Detect which cell encompasses the target text, then output its (X, Y) center coordinate. 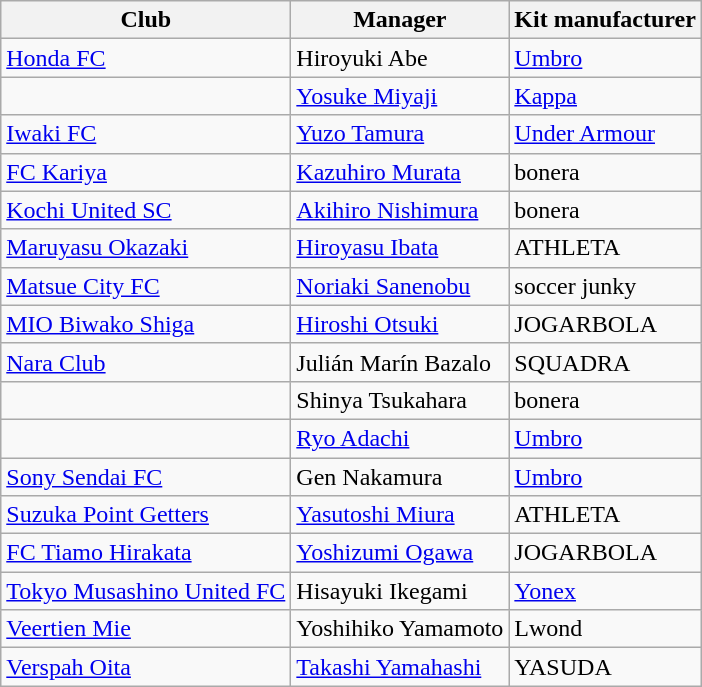
Yoshihiko Yamamoto (400, 629)
Iwaki FC (146, 134)
Yasutoshi Miura (400, 515)
Hisayuki Ikegami (400, 591)
Sony Sendai FC (146, 477)
Hiroshi Otsuki (400, 324)
Verspah Oita (146, 667)
FC Kariya (146, 172)
Tokyo Musashino United FC (146, 591)
Honda FC (146, 58)
Lwond (606, 629)
YASUDA (606, 667)
Kochi United SC (146, 210)
Under Armour (606, 134)
Yoshizumi Ogawa (400, 553)
Hiroyuki Abe (400, 58)
MIO Biwako Shiga (146, 324)
Maruyasu Okazaki (146, 248)
Club (146, 20)
SQUADRA (606, 362)
Yonex (606, 591)
Nara Club (146, 362)
Yosuke Miyaji (400, 96)
Shinya Tsukahara (400, 400)
Noriaki Sanenobu (400, 286)
Kappa (606, 96)
Suzuka Point Getters (146, 515)
FC Tiamo Hirakata (146, 553)
Ryo Adachi (400, 438)
Akihiro Nishimura (400, 210)
Hiroyasu Ibata (400, 248)
Veertien Mie (146, 629)
Takashi Yamahashi (400, 667)
Manager (400, 20)
Kit manufacturer (606, 20)
Yuzo Tamura (400, 134)
soccer junky (606, 286)
Matsue City FC (146, 286)
Gen Nakamura (400, 477)
Kazuhiro Murata (400, 172)
Julián Marín Bazalo (400, 362)
